Determine the (X, Y) coordinate at the center of the cell enclosing the given text.  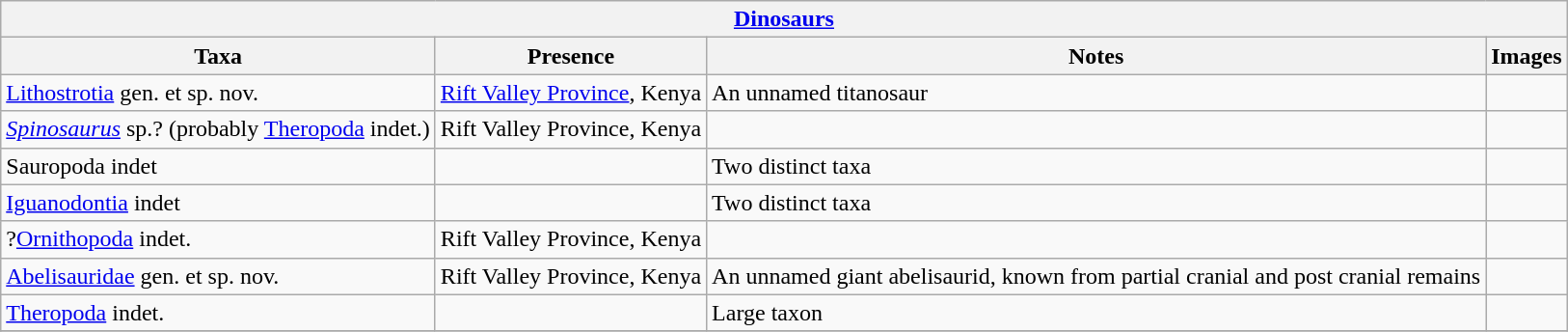
An unnamed titanosaur (1096, 93)
Theropoda indet. (218, 313)
Notes (1096, 56)
Large taxon (1096, 313)
Sauropoda indet (218, 166)
An unnamed giant abelisaurid, known from partial cranial and post cranial remains (1096, 276)
?Ornithopoda indet. (218, 239)
Iguanodontia indet (218, 203)
Images (1527, 56)
Presence (571, 56)
Dinosaurs (784, 19)
Abelisauridae gen. et sp. nov. (218, 276)
Lithostrotia gen. et sp. nov. (218, 93)
Spinosaurus sp.? (probably Theropoda indet.) (218, 129)
Taxa (218, 56)
